Provide the (x, y) coordinate of the cell's center where the given text is located.  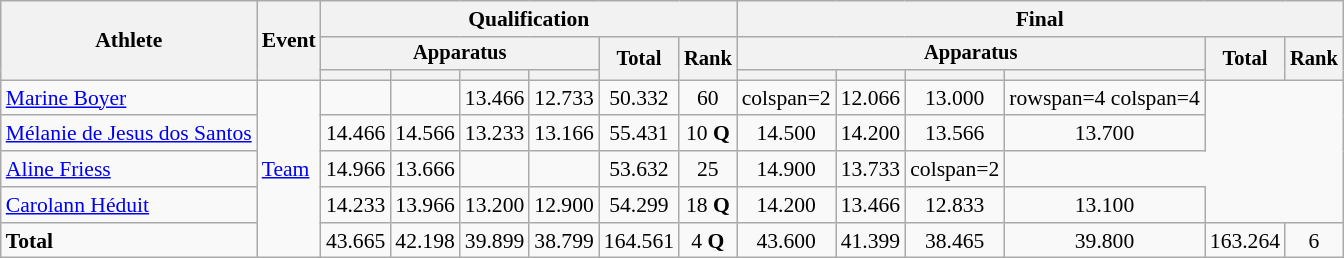
rowspan=4 colspan=4 (1104, 98)
Qualification (529, 19)
Mélanie de Jesus dos Santos (129, 134)
10 Q (708, 134)
50.332 (639, 98)
25 (708, 169)
Final (1040, 19)
13.966 (424, 205)
12.733 (564, 98)
13.233 (494, 134)
13.100 (1104, 205)
18 Q (708, 205)
55.431 (639, 134)
Carolann Héduit (129, 205)
Athlete (129, 40)
13.666 (424, 169)
Team (289, 169)
13.000 (954, 98)
14.466 (356, 134)
13.200 (494, 205)
Marine Boyer (129, 98)
13.166 (564, 134)
13.700 (1104, 134)
60 (708, 98)
12.833 (954, 205)
14.566 (424, 134)
14.500 (786, 134)
14.233 (356, 205)
53.632 (639, 169)
Event (289, 40)
13.733 (870, 169)
12.900 (564, 205)
Aline Friess (129, 169)
14.900 (786, 169)
13.566 (954, 134)
12.066 (870, 98)
54.299 (639, 205)
14.966 (356, 169)
